Detect which cell encompasses the target text, then output its (x, y) center coordinate. 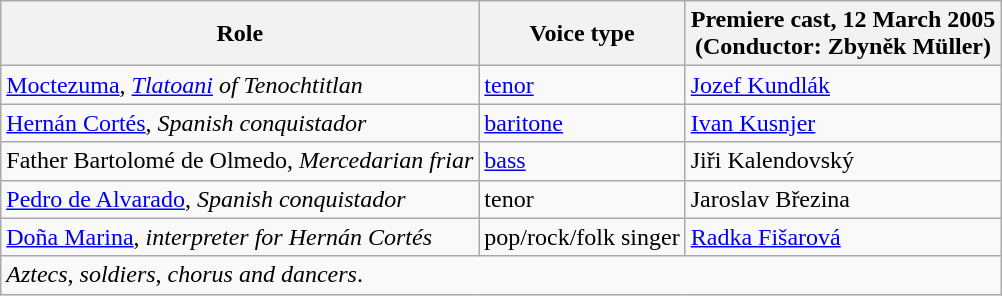
Radka Fišarová (843, 237)
Jaroslav Březina (843, 199)
Role (240, 34)
Doña Marina, interpreter for Hernán Cortés (240, 237)
Voice type (582, 34)
Moctezuma, Tlatoani of Tenochtitlan (240, 85)
Premiere cast, 12 March 2005(Conductor: Zbyněk Müller) (843, 34)
bass (582, 161)
Jiři Kalendovský (843, 161)
Jozef Kundlák (843, 85)
Aztecs, soldiers, chorus and dancers. (501, 275)
pop/rock/folk singer (582, 237)
Father Bartolomé de Olmedo, Mercedarian friar (240, 161)
baritone (582, 123)
Ivan Kusnjer (843, 123)
Pedro de Alvarado, Spanish conquistador (240, 199)
Hernán Cortés, Spanish conquistador (240, 123)
